Provide the (x, y) coordinate of the cell's center where the given text is located.  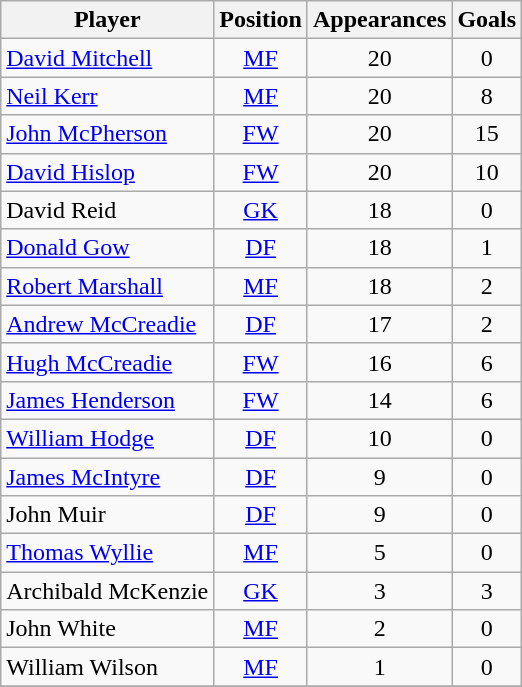
8 (487, 96)
James Henderson (108, 400)
14 (379, 400)
16 (379, 362)
15 (487, 134)
Donald Gow (108, 248)
5 (379, 553)
Appearances (379, 20)
Goals (487, 20)
Player (108, 20)
17 (379, 324)
William Hodge (108, 438)
David Mitchell (108, 58)
John White (108, 629)
Position (261, 20)
Neil Kerr (108, 96)
Archibald McKenzie (108, 591)
Robert Marshall (108, 286)
John McPherson (108, 134)
James McIntyre (108, 477)
David Hislop (108, 172)
David Reid (108, 210)
Thomas Wyllie (108, 553)
Andrew McCreadie (108, 324)
William Wilson (108, 667)
John Muir (108, 515)
Hugh McCreadie (108, 362)
